Output the (x, y) coordinate of the center of the cell containing the given text.  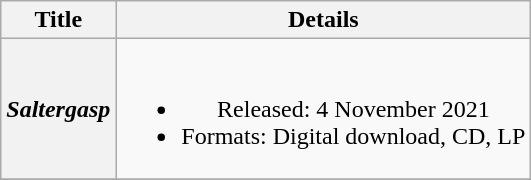
Saltergasp (58, 109)
Details (324, 20)
Released: 4 November 2021Formats: Digital download, CD, LP (324, 109)
Title (58, 20)
